Find where the given text appears and provide that cell's center as (X, Y) coordinate. 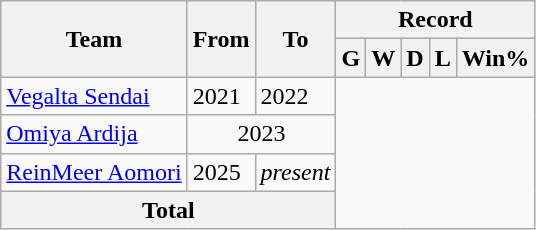
L (442, 58)
ReinMeer Aomori (94, 172)
2023 (262, 134)
2025 (221, 172)
From (221, 39)
Win% (496, 58)
Vegalta Sendai (94, 96)
Omiya Ardija (94, 134)
2021 (221, 96)
Record (436, 20)
W (384, 58)
D (415, 58)
Team (94, 39)
Total (168, 210)
present (296, 172)
2022 (296, 96)
G (351, 58)
To (296, 39)
